Extract the (x, y) coordinate from the center of the cell holding the provided text.  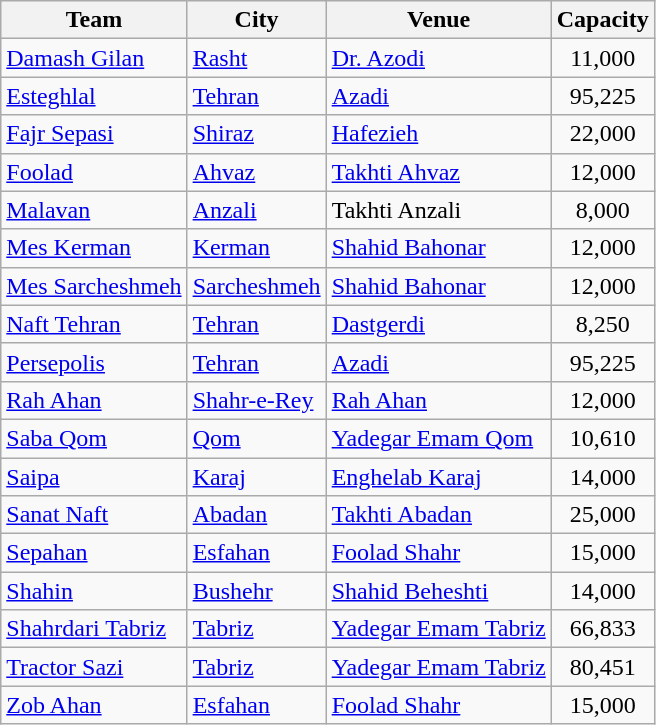
Bushehr (256, 591)
Shiraz (256, 134)
Mes Sarcheshmeh (94, 286)
Rasht (256, 58)
Karaj (256, 477)
Hafezieh (438, 134)
80,451 (602, 667)
Naft Tehran (94, 324)
Saipa (94, 477)
Damash Gilan (94, 58)
Team (94, 20)
Takhti Abadan (438, 515)
Sanat Naft (94, 515)
Mes Kerman (94, 248)
Ahvaz (256, 172)
Esteghlal (94, 96)
Saba Qom (94, 438)
Takhti Ahvaz (438, 172)
Sepahan (94, 553)
Fajr Sepasi (94, 134)
Persepolis (94, 362)
Shahrdari Tabriz (94, 629)
Capacity (602, 20)
Enghelab Karaj (438, 477)
25,000 (602, 515)
Tractor Sazi (94, 667)
Shahin (94, 591)
8,250 (602, 324)
Anzali (256, 210)
Zob Ahan (94, 705)
66,833 (602, 629)
Yadegar Emam Qom (438, 438)
8,000 (602, 210)
11,000 (602, 58)
Malavan (94, 210)
Sarcheshmeh (256, 286)
Qom (256, 438)
Foolad (94, 172)
Kerman (256, 248)
Shahid Beheshti (438, 591)
Dr. Azodi (438, 58)
10,610 (602, 438)
Dastgerdi (438, 324)
City (256, 20)
22,000 (602, 134)
Abadan (256, 515)
Takhti Anzali (438, 210)
Shahr-e-Rey (256, 400)
Venue (438, 20)
